Output the [x, y] coordinate of the center of the cell containing the given text.  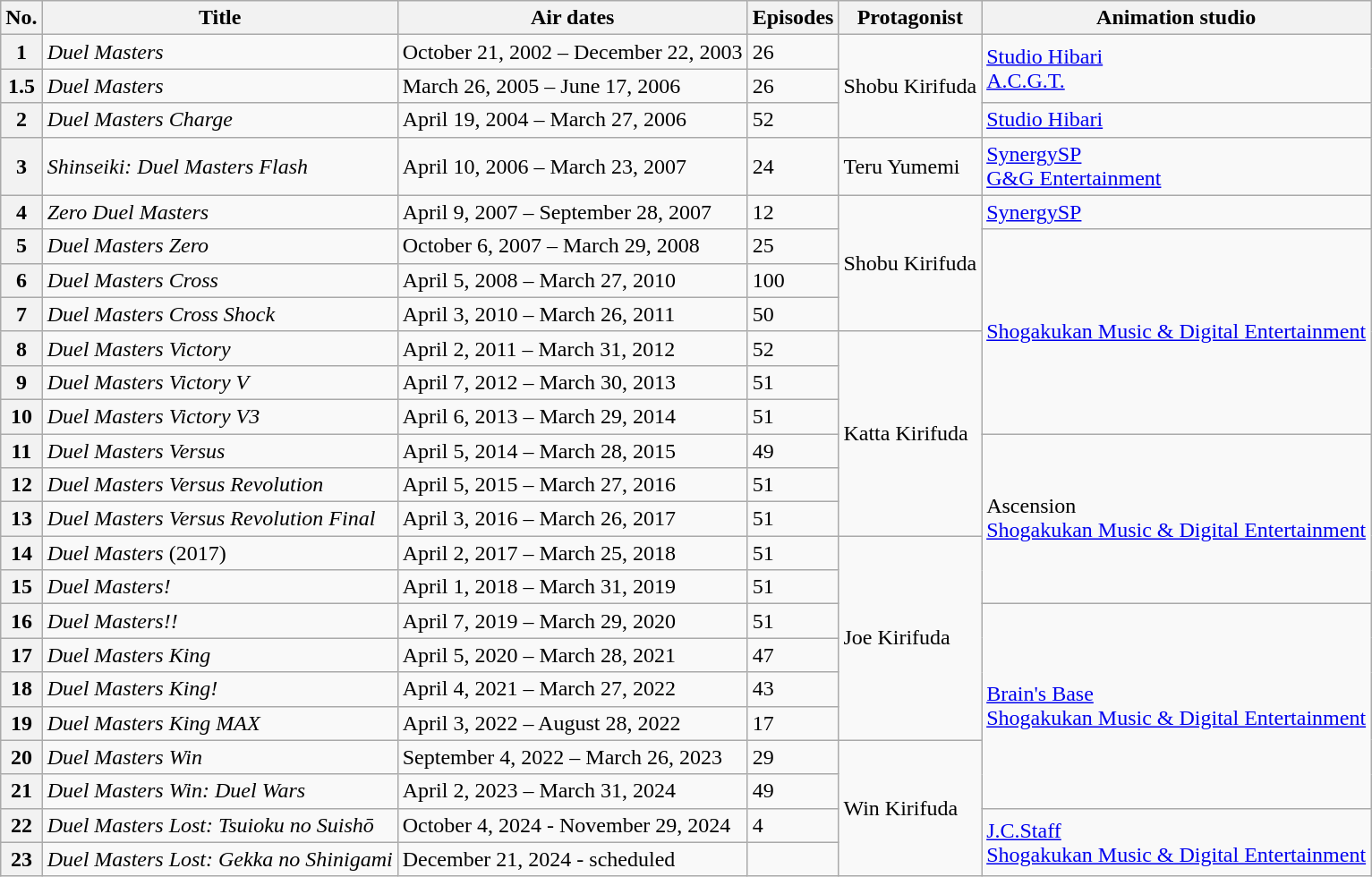
7 [21, 314]
Shinseiki: Duel Masters Flash [220, 166]
Animation studio [1176, 18]
Duel Masters Zero [220, 246]
April 5, 2014 – March 28, 2015 [573, 450]
20 [21, 757]
Duel Masters!! [220, 621]
December 21, 2024 - scheduled [573, 859]
Duel Masters Win [220, 757]
Duel Masters Cross Shock [220, 314]
Brain's BaseShogakukan Music & Digital Entertainment [1176, 706]
AscensionShogakukan Music & Digital Entertainment [1176, 518]
Air dates [573, 18]
April 7, 2012 – March 30, 2013 [573, 382]
25 [793, 246]
8 [21, 348]
Episodes [793, 18]
Studio HibariA.C.G.T. [1176, 69]
21 [21, 791]
April 10, 2006 – March 23, 2007 [573, 166]
100 [793, 280]
Duel Masters Victory V [220, 382]
Duel Masters King [220, 655]
18 [21, 689]
Win Kirifuda [910, 808]
6 [21, 280]
Duel Masters Charge [220, 120]
23 [21, 859]
Zero Duel Masters [220, 212]
Duel Masters King MAX [220, 723]
10 [21, 416]
April 9, 2007 – September 28, 2007 [573, 212]
October 6, 2007 – March 29, 2008 [573, 246]
September 4, 2022 – March 26, 2023 [573, 757]
2 [21, 120]
3 [21, 166]
14 [21, 553]
Joe Kirifuda [910, 638]
15 [21, 587]
Duel Masters King! [220, 689]
April 5, 2020 – March 28, 2021 [573, 655]
47 [793, 655]
October 21, 2002 – December 22, 2003 [573, 52]
No. [21, 18]
22 [21, 825]
16 [21, 621]
24 [793, 166]
Duel Masters! [220, 587]
March 26, 2005 – June 17, 2006 [573, 86]
Duel Masters Victory [220, 348]
5 [21, 246]
April 7, 2019 – March 29, 2020 [573, 621]
Shogakukan Music & Digital Entertainment [1176, 331]
Duel Masters Cross [220, 280]
Duel Masters (2017) [220, 553]
Protagonist [910, 18]
April 1, 2018 – March 31, 2019 [573, 587]
Studio Hibari [1176, 120]
29 [793, 757]
Duel Masters Lost: Tsuioku no Suishō [220, 825]
April 3, 2022 – August 28, 2022 [573, 723]
SynergySP [1176, 212]
9 [21, 382]
April 2, 2011 – March 31, 2012 [573, 348]
Katta Kirifuda [910, 433]
Duel Masters Lost: Gekka no Shinigami [220, 859]
11 [21, 450]
Duel Masters Win: Duel Wars [220, 791]
J.C.StaffShogakukan Music & Digital Entertainment [1176, 842]
19 [21, 723]
Duel Masters Versus Revolution [220, 485]
April 3, 2010 – March 26, 2011 [573, 314]
April 4, 2021 – March 27, 2022 [573, 689]
1 [21, 52]
April 5, 2015 – March 27, 2016 [573, 485]
1.5 [21, 86]
13 [21, 519]
April 2, 2023 – March 31, 2024 [573, 791]
Teru Yumemi [910, 166]
Title [220, 18]
April 6, 2013 – March 29, 2014 [573, 416]
50 [793, 314]
43 [793, 689]
April 19, 2004 – March 27, 2006 [573, 120]
Duel Masters Versus Revolution Final [220, 519]
Duel Masters Victory V3 [220, 416]
SynergySPG&G Entertainment [1176, 166]
October 4, 2024 - November 29, 2024 [573, 825]
April 2, 2017 – March 25, 2018 [573, 553]
April 5, 2008 – March 27, 2010 [573, 280]
April 3, 2016 – March 26, 2017 [573, 519]
Duel Masters Versus [220, 450]
